Determine the (X, Y) coordinate at the center of the cell enclosing the given text.  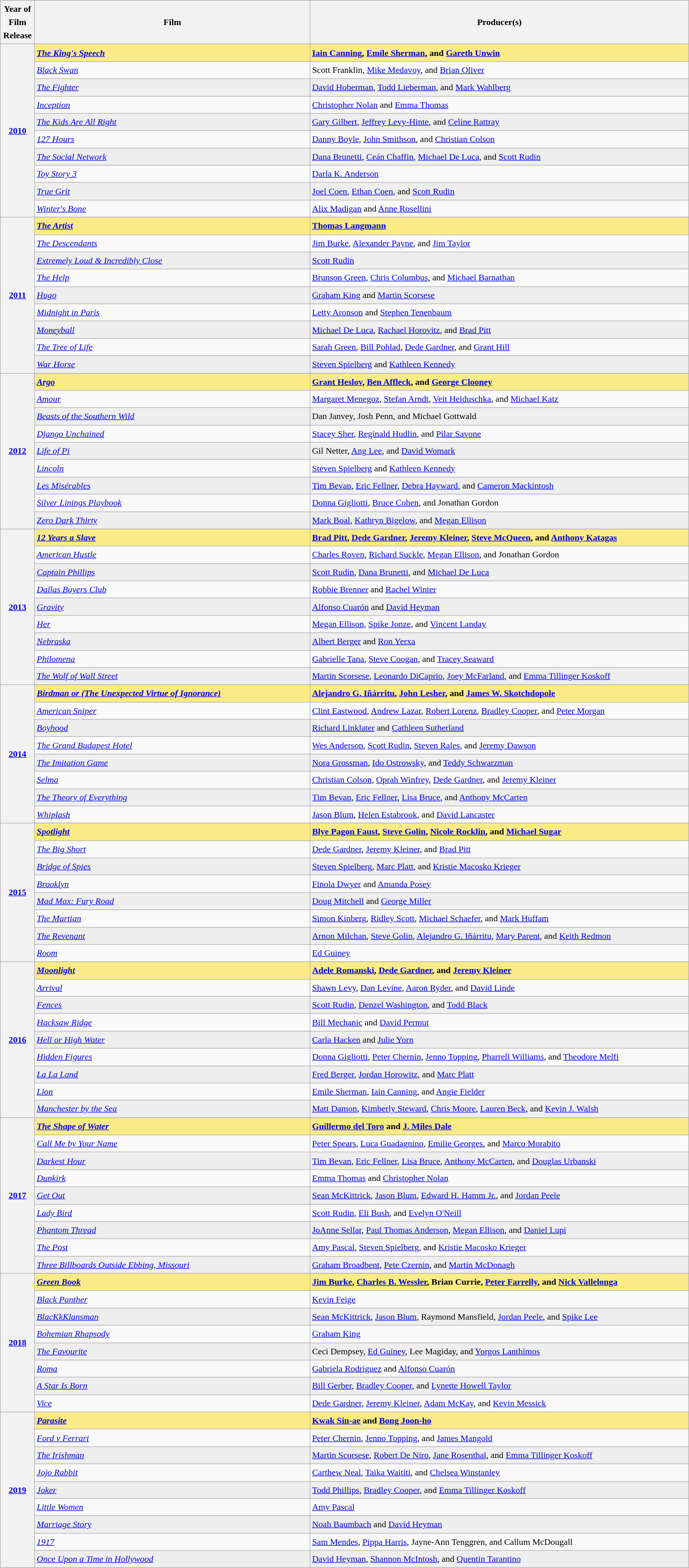
Guillermo del Toro and J. Miles Dale (499, 1127)
Inception (172, 104)
Argo (172, 382)
Joker (172, 1490)
The Descendants (172, 244)
Philomena (172, 659)
Django Unchained (172, 433)
Jason Blum, Helen Estabrook, and David Lancaster (499, 815)
2010 (18, 131)
Dan Janvey, Josh Penn, and Michael Gottwald (499, 416)
Kwak Sin-ae and Bong Joon-ho (499, 1421)
Gravity (172, 607)
Midnight in Paris (172, 313)
Graham Broadbent, Pete Czernin, and Martin McDonagh (499, 1265)
Captain Phillips (172, 572)
Martin Scorsese, Leonardo DiCaprio, Joey McFarland, and Emma Tillinger Koskoff (499, 676)
Peter Chernin, Jenno Topping, and James Mangold (499, 1438)
Kevin Feige (499, 1299)
Arnon Milchan, Steve Golin, Alejandro G. Iñárritu, Mary Parent, and Keith Redmon (499, 936)
Jim Burke, Charles B. Wessler, Brian Currie, Peter Farrelly, and Nick Vallelonga (499, 1282)
Graham King and Martin Scorsese (499, 295)
Sean McKittrick, Jason Blum, Raymond Mansfield, Jordan Peele, and Spike Lee (499, 1316)
Nora Grossman, Ido Ostrowsky, and Teddy Schwarzman (499, 762)
Silver Linings Playbook (172, 503)
The Tree of Life (172, 347)
2013 (18, 607)
Gabriela Rodríguez and Alfonso Cuarón (499, 1369)
Amour (172, 399)
The Grand Budapest Hotel (172, 745)
Ceci Dempsey, Ed Guiney, Lee Magiday, and Yorgos Lanthimos (499, 1352)
Alix Madigan and Anne Rosellini (499, 208)
Bill Gerber, Bradley Cooper, and Lynette Howell Taylor (499, 1386)
David Heyman, Shannon McIntosh, and Quentin Tarantino (499, 1559)
Christopher Nolan and Emma Thomas (499, 104)
Les Misérables (172, 486)
The Favourite (172, 1352)
Robbie Brenner and Rachel Winter (499, 589)
Todd Phillips, Bradley Cooper, and Emma Tillinger Koskoff (499, 1490)
Moonlight (172, 971)
Once Upon a Time in Hollywood (172, 1559)
2015 (18, 893)
Emile Sherman, Iain Canning, and Angie Fielder (499, 1092)
Amy Pascal (499, 1507)
Producer(s) (499, 22)
Scott Rudin, Eli Bush, and Evelyn O'Neill (499, 1213)
Roma (172, 1369)
Three Billboards Outside Ebbing, Missouri (172, 1265)
Charles Roven, Richard Suckle, Megan Ellison, and Jonathan Gordon (499, 555)
Emma Thomas and Christopher Nolan (499, 1178)
The King's Speech (172, 53)
Michael De Luca, Rachael Horovitz, and Brad Pitt (499, 330)
Albert Berger and Ron Yerxa (499, 642)
American Sniper (172, 711)
Donna Gigliotti, Peter Chernin, Jenno Topping, Pharrell Williams, and Theodore Melfi (499, 1057)
127 Hours (172, 139)
Tim Bevan, Eric Fellner, Lisa Bruce, and Anthony McCarten (499, 798)
Jojo Rabbit (172, 1472)
Get Out (172, 1196)
True Grit (172, 191)
The Theory of Everything (172, 798)
The Revenant (172, 936)
The Social Network (172, 157)
Hacksaw Ridge (172, 1022)
Matt Damon, Kimberly Steward, Chris Moore, Lauren Beck, and Kevin J. Walsh (499, 1109)
Vice (172, 1403)
2018 (18, 1342)
2011 (18, 295)
Richard Linklater and Cathleen Sutherland (499, 728)
2017 (18, 1196)
Ed Guiney (499, 953)
Adele Romanski, Dede Gardner, and Jeremy Kleiner (499, 971)
Spotlight (172, 832)
The Post (172, 1247)
Darla K. Anderson (499, 174)
David Hoberman, Todd Lieberman, and Mark Wahlberg (499, 88)
Gary Gilbert, Jeffrey Levy-Hinte, and Celine Rattray (499, 122)
Scott Rudin (499, 260)
Sam Mendes, Pippa Harris, Jayne-Ann Tenggren, and Callum McDougall (499, 1542)
The Big Short (172, 849)
Danny Boyle, John Smithson, and Christian Colson (499, 139)
Dede Gardner, Jeremy Kleiner, Adam McKay, and Kevin Messick (499, 1403)
Brooklyn (172, 884)
Lady Bird (172, 1213)
Letty Aronson and Stephen Tenenbaum (499, 313)
Donna Gigliotti, Bruce Cohen, and Jonathan Gordon (499, 503)
Iain Canning, Emile Sherman, and Gareth Unwin (499, 53)
Lincoln (172, 468)
2019 (18, 1490)
Sean McKittrick, Jason Blum, Edward H. Hamm Jr., and Jordan Peele (499, 1196)
Carla Hacken and Julie Yorn (499, 1040)
Alfonso Cuarón and David Heyman (499, 607)
Shawn Levy, Dan Levine, Aaron Ryder, and David Linde (499, 987)
Ford v Ferrari (172, 1438)
Extremely Loud & Incredibly Close (172, 260)
Stacey Sher, Reginald Hudlin, and Pilar Savone (499, 433)
Bohemian Rhapsody (172, 1334)
Black Panther (172, 1299)
Room (172, 953)
Gil Netter, Ang Lee, and David Womark (499, 451)
Peter Spears, Luca Guadagnino, Emilie Georges, and Marco Morabito (499, 1143)
War Horse (172, 364)
A Star Is Born (172, 1386)
Dunkirk (172, 1178)
Beasts of the Southern Wild (172, 416)
Selma (172, 780)
Toy Story 3 (172, 174)
2014 (18, 754)
Dallas Buyers Club (172, 589)
Film (172, 22)
Life of Pi (172, 451)
Boyhood (172, 728)
Hugo (172, 295)
2012 (18, 451)
Brad Pitt, Dede Gardner, Jeremy Kleiner, Steve McQueen, and Anthony Katagas (499, 538)
Scott Rudin, Denzel Washington, and Todd Black (499, 1005)
12 Years a Slave (172, 538)
Finola Dwyer and Amanda Posey (499, 884)
Winter's Bone (172, 208)
Christian Colson, Oprah Winfrey, Dede Gardner, and Jeremy Kleiner (499, 780)
JoAnne Sellar, Paul Thomas Anderson, Megan Ellison, and Daniel Lupi (499, 1230)
Green Book (172, 1282)
Doug Mitchell and George Miller (499, 901)
Steven Spielberg, Marc Platt, and Kristie Macosko Krieger (499, 867)
Grant Heslov, Ben Affleck, and George Clooney (499, 382)
The Fighter (172, 88)
Lion (172, 1092)
Birdman or (The Unexpected Virtue of Ignorance) (172, 693)
BlacKkKlansman (172, 1316)
Simon Kinberg, Ridley Scott, Michael Schaefer, and Mark Huffam (499, 918)
The Shape of Water (172, 1127)
The Irishman (172, 1455)
La La Land (172, 1074)
Gabrielle Tana, Steve Coogan, and Tracey Seaward (499, 659)
Hell or High Water (172, 1040)
2016 (18, 1040)
Parasite (172, 1421)
Nebraska (172, 642)
The Wolf of Wall Street (172, 676)
Brunson Green, Chris Columbus, and Michael Barnathan (499, 278)
Scott Rudin, Dana Brunetti, and Michael De Luca (499, 572)
Margaret Menegoz, Stefan Arndt, Veit Heiduschka, and Michael Katz (499, 399)
Darkest Hour (172, 1161)
Wes Anderson, Scott Rudin, Steven Rales, and Jeremy Dawson (499, 745)
Bill Mechanic and David Permut (499, 1022)
Megan Ellison, Spike Jonze, and Vincent Landay (499, 624)
Tim Bevan, Eric Fellner, Debra Hayward, and Cameron Mackintosh (499, 486)
The Imitation Game (172, 762)
Alejandro G. Iñárritu, John Lesher, and James W. Skotchdopole (499, 693)
Mad Max: Fury Road (172, 901)
Whiplash (172, 815)
Amy Pascal, Steven Spielberg, and Kristie Macosko Krieger (499, 1247)
The Martian (172, 918)
Little Women (172, 1507)
Marriage Story (172, 1525)
Black Swan (172, 70)
Call Me by Your Name (172, 1143)
Mark Boal, Kathryn Bigelow, and Megan Ellison (499, 520)
Bridge of Spies (172, 867)
Sarah Green, Bill Pohlad, Dede Gardner, and Grant Hill (499, 347)
Phantom Thread (172, 1230)
Hidden Figures (172, 1057)
Zero Dark Thirty (172, 520)
Graham King (499, 1334)
Dede Gardner, Jeremy Kleiner, and Brad Pitt (499, 849)
Blye Pagon Faust, Steve Golin, Nicole Rocklin, and Michael Sugar (499, 832)
Dana Brunetti, Ceán Chaffin, Michael De Luca, and Scott Rudin (499, 157)
Scott Franklin, Mike Medavoy, and Brian Oliver (499, 70)
Tim Bevan, Eric Fellner, Lisa Bruce, Anthony McCarten, and Douglas Urbanski (499, 1161)
1917 (172, 1542)
Jim Burke, Alexander Payne, and Jim Taylor (499, 244)
Arrival (172, 987)
American Hustle (172, 555)
Fred Berger, Jordan Horowitz, and Marc Platt (499, 1074)
Martin Scorsese, Robert De Niro, Jane Rosenthal, and Emma Tillinger Koskoff (499, 1455)
Carthew Neal, Taika Waititi, and Chelsea Winstanley (499, 1472)
Moneyball (172, 330)
Noah Baumbach and David Heyman (499, 1525)
The Kids Are All Right (172, 122)
Thomas Langmann (499, 226)
Her (172, 624)
Year of Film Release (18, 22)
Joel Coen, Ethan Coen, and Scott Rudin (499, 191)
Clint Eastwood, Andrew Lazar, Robert Lorenz, Bradley Cooper, and Peter Morgan (499, 711)
The Help (172, 278)
The Artist (172, 226)
Manchester by the Sea (172, 1109)
Fences (172, 1005)
